Return the [x, y] coordinate for the center point of the cell that contains the specified text.  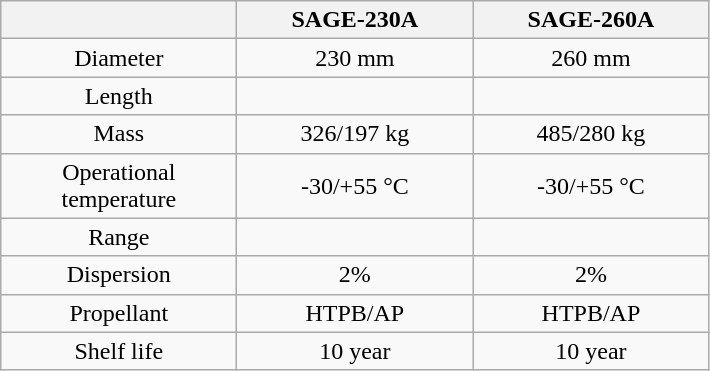
SAGE-230A [355, 20]
Operational temperature [119, 186]
230 mm [355, 58]
Diameter [119, 58]
Shelf life [119, 351]
Dispersion [119, 275]
SAGE-260A [591, 20]
326/197 kg [355, 134]
Length [119, 96]
260 mm [591, 58]
Mass [119, 134]
485/280 kg [591, 134]
Propellant [119, 313]
Range [119, 237]
